Return [X, Y] of the center of cell containing provided text 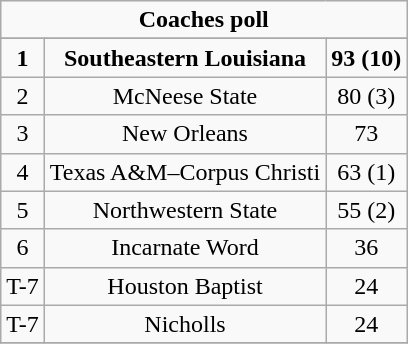
Coaches poll [204, 20]
5 [23, 210]
4 [23, 172]
Incarnate Word [184, 248]
6 [23, 248]
Northwestern State [184, 210]
Texas A&M–Corpus Christi [184, 172]
Southeastern Louisiana [184, 58]
73 [366, 134]
80 (3) [366, 96]
55 (2) [366, 210]
93 (10) [366, 58]
New Orleans [184, 134]
3 [23, 134]
McNeese State [184, 96]
Houston Baptist [184, 286]
36 [366, 248]
63 (1) [366, 172]
Nicholls [184, 324]
1 [23, 58]
2 [23, 96]
